For the text-containing cell, return its midpoint in (X, Y) coordinate format. 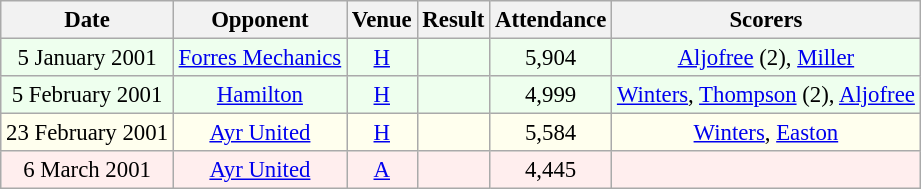
Forres Mechanics (260, 58)
5,584 (551, 133)
Aljofree (2), Miller (766, 58)
Hamilton (260, 95)
6 March 2001 (88, 170)
23 February 2001 (88, 133)
4,999 (551, 95)
5,904 (551, 58)
Attendance (551, 20)
A (382, 170)
Winters, Thompson (2), Aljofree (766, 95)
Result (454, 20)
Scorers (766, 20)
Date (88, 20)
Winters, Easton (766, 133)
5 January 2001 (88, 58)
5 February 2001 (88, 95)
4,445 (551, 170)
Venue (382, 20)
Opponent (260, 20)
